Locate the cell with the specified text and output its (x, y) center coordinate. 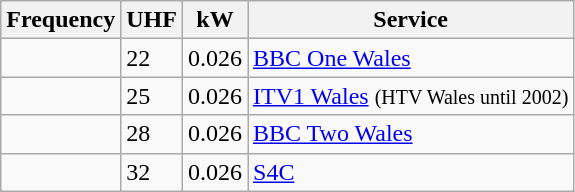
UHF (152, 20)
BBC One Wales (411, 58)
Service (411, 20)
25 (152, 96)
S4C (411, 172)
ITV1 Wales (HTV Wales until 2002) (411, 96)
32 (152, 172)
kW (214, 20)
28 (152, 134)
22 (152, 58)
BBC Two Wales (411, 134)
Frequency (61, 20)
